Detect which cell encompasses the target text, then output its (X, Y) center coordinate. 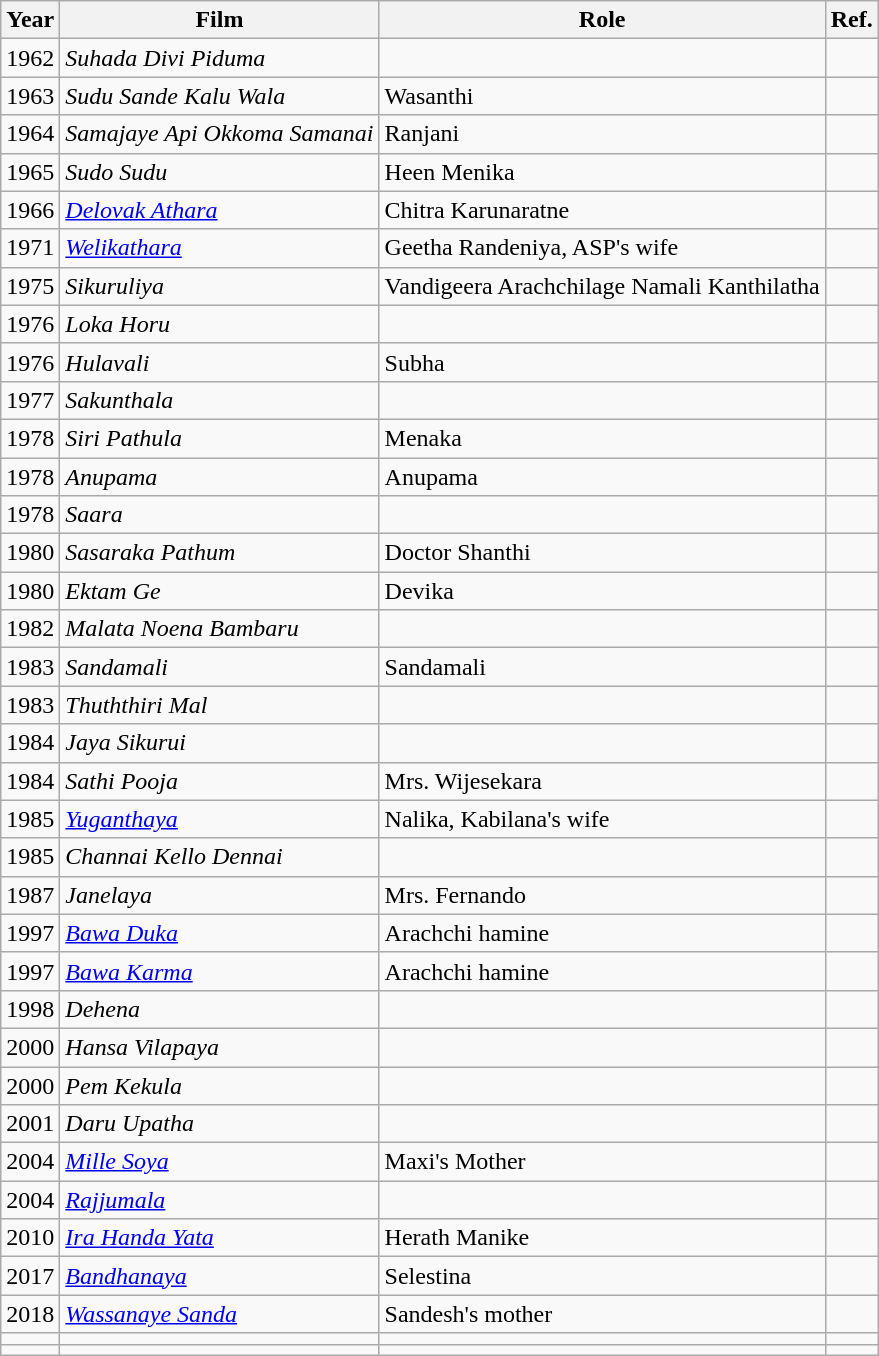
Samajaye Api Okkoma Samanai (220, 134)
Sikuruliya (220, 286)
Hansa Vilapaya (220, 1047)
1962 (30, 58)
1966 (30, 210)
Film (220, 20)
1971 (30, 248)
1977 (30, 400)
Devika (602, 591)
Jaya Sikurui (220, 743)
Ref. (852, 20)
Sasaraka Pathum (220, 553)
Yuganthaya (220, 819)
Wasanthi (602, 96)
1965 (30, 172)
Pem Kekula (220, 1085)
2017 (30, 1276)
Mrs. Fernando (602, 895)
1975 (30, 286)
Doctor Shanthi (602, 553)
Subha (602, 362)
Delovak Athara (220, 210)
Daru Upatha (220, 1124)
Dehena (220, 1009)
Ranjani (602, 134)
Ira Handa Yata (220, 1238)
Welikathara (220, 248)
Geetha Randeniya, ASP's wife (602, 248)
Sathi Pooja (220, 781)
Selestina (602, 1276)
Sandesh's mother (602, 1314)
Wassanaye Sanda (220, 1314)
2010 (30, 1238)
1998 (30, 1009)
Role (602, 20)
Rajjumala (220, 1200)
Menaka (602, 438)
2001 (30, 1124)
Bawa Karma (220, 971)
Hulavali (220, 362)
Sakunthala (220, 400)
Mrs. Wijesekara (602, 781)
Janelaya (220, 895)
1964 (30, 134)
Loka Horu (220, 324)
Thuththiri Mal (220, 705)
1982 (30, 629)
Vandigeera Arachchilage Namali Kanthilatha (602, 286)
Ektam Ge (220, 591)
Bandhanaya (220, 1276)
Chitra Karunaratne (602, 210)
Heen Menika (602, 172)
Year (30, 20)
Nalika, Kabilana's wife (602, 819)
Herath Manike (602, 1238)
Suhada Divi Piduma (220, 58)
Bawa Duka (220, 933)
1987 (30, 895)
Channai Kello Dennai (220, 857)
Siri Pathula (220, 438)
Malata Noena Bambaru (220, 629)
Sudo Sudu (220, 172)
Maxi's Mother (602, 1162)
Saara (220, 515)
1963 (30, 96)
Sudu Sande Kalu Wala (220, 96)
2018 (30, 1314)
Mille Soya (220, 1162)
